Search for the cell housing the specified text and yield its (x, y) center coordinate. 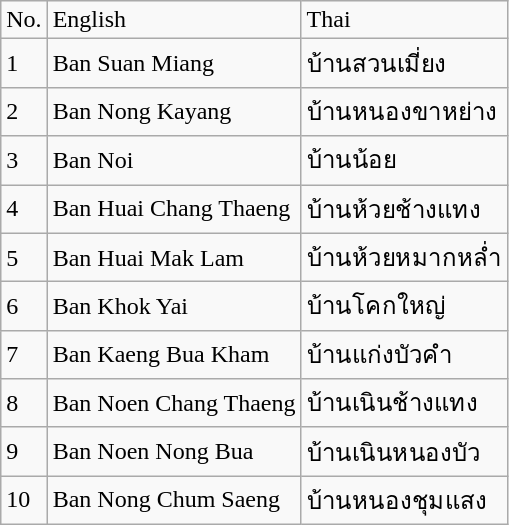
บ้านโคกใหญ่ (404, 306)
บ้านหนองขาหย่าง (404, 112)
Ban Huai Mak Lam (174, 258)
Ban Khok Yai (174, 306)
5 (24, 258)
English (174, 20)
บ้านน้อย (404, 160)
Ban Nong Kayang (174, 112)
No. (24, 20)
Ban Nong Chum Saeng (174, 500)
บ้านสวนเมี่ยง (404, 64)
2 (24, 112)
บ้านห้วยหมากหล่ำ (404, 258)
บ้านเนินหนองบัว (404, 452)
Ban Noen Chang Thaeng (174, 404)
4 (24, 208)
8 (24, 404)
บ้านเนินช้างแทง (404, 404)
Ban Noen Nong Bua (174, 452)
1 (24, 64)
Ban Kaeng Bua Kham (174, 354)
7 (24, 354)
10 (24, 500)
Ban Suan Miang (174, 64)
บ้านห้วยช้างแทง (404, 208)
Thai (404, 20)
Ban Noi (174, 160)
Ban Huai Chang Thaeng (174, 208)
9 (24, 452)
3 (24, 160)
บ้านหนองชุมแสง (404, 500)
บ้านแก่งบัวคำ (404, 354)
6 (24, 306)
